Locate the cell with the specified text and output its [x, y] center coordinate. 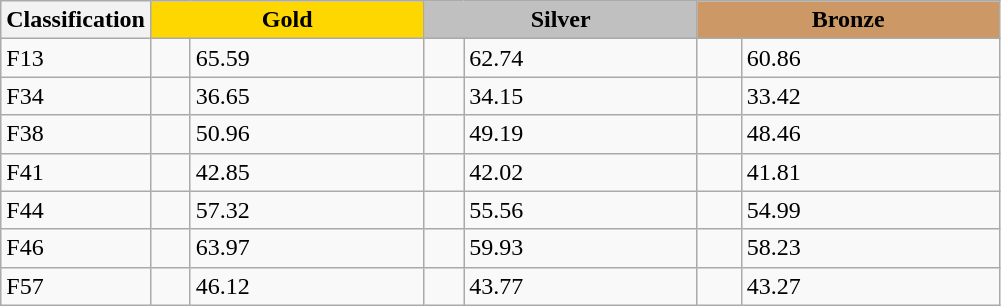
F44 [76, 210]
Classification [76, 20]
F34 [76, 96]
33.42 [870, 96]
54.99 [870, 210]
46.12 [307, 286]
F46 [76, 248]
62.74 [581, 58]
43.27 [870, 286]
58.23 [870, 248]
63.97 [307, 248]
F13 [76, 58]
F38 [76, 134]
42.02 [581, 172]
59.93 [581, 248]
Gold [286, 20]
57.32 [307, 210]
41.81 [870, 172]
49.19 [581, 134]
F41 [76, 172]
55.56 [581, 210]
50.96 [307, 134]
34.15 [581, 96]
42.85 [307, 172]
36.65 [307, 96]
48.46 [870, 134]
65.59 [307, 58]
Bronze [848, 20]
43.77 [581, 286]
F57 [76, 286]
60.86 [870, 58]
Silver [560, 20]
